Scan for the cell matching the given text and deliver its [x, y] coordinate at center. 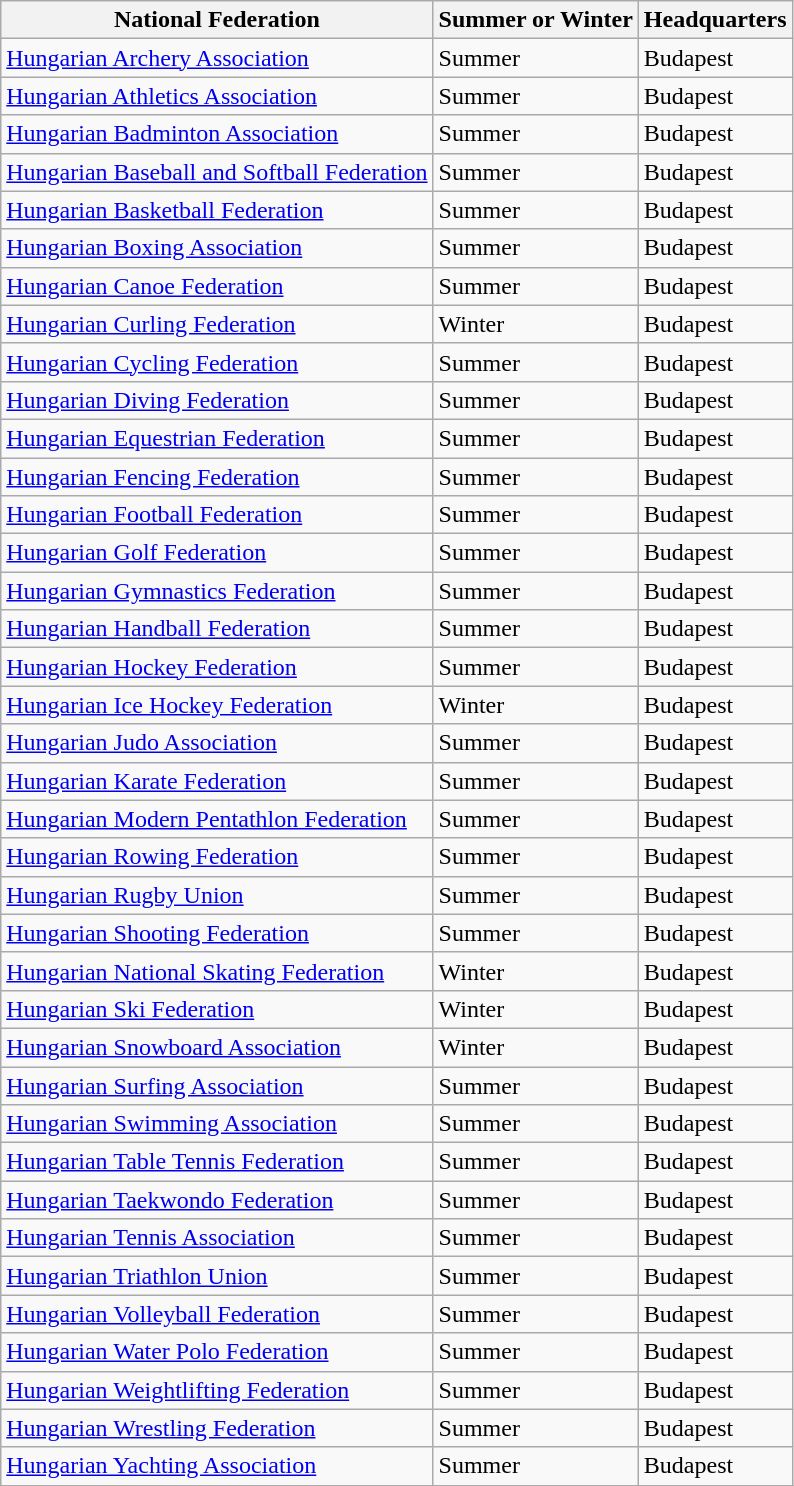
Hungarian Archery Association [217, 58]
Hungarian Shooting Federation [217, 933]
Hungarian Boxing Association [217, 248]
Headquarters [715, 20]
Hungarian Canoe Federation [217, 286]
Hungarian Handball Federation [217, 629]
Hungarian Modern Pentathlon Federation [217, 819]
National Federation [217, 20]
Hungarian Surfing Association [217, 1085]
Hungarian Golf Federation [217, 553]
Hungarian Judo Association [217, 743]
Hungarian Baseball and Softball Federation [217, 172]
Hungarian Ski Federation [217, 1009]
Hungarian Football Federation [217, 515]
Hungarian Weightlifting Federation [217, 1390]
Hungarian Diving Federation [217, 400]
Hungarian Rugby Union [217, 895]
Summer or Winter [536, 20]
Hungarian Rowing Federation [217, 857]
Hungarian Ice Hockey Federation [217, 705]
Hungarian Fencing Federation [217, 477]
Hungarian Cycling Federation [217, 362]
Hungarian Swimming Association [217, 1124]
Hungarian Athletics Association [217, 96]
Hungarian Yachting Association [217, 1466]
Hungarian Tennis Association [217, 1238]
Hungarian Table Tennis Federation [217, 1162]
Hungarian Water Polo Federation [217, 1352]
Hungarian Triathlon Union [217, 1276]
Hungarian Taekwondo Federation [217, 1200]
Hungarian Snowboard Association [217, 1047]
Hungarian Basketball Federation [217, 210]
Hungarian National Skating Federation [217, 971]
Hungarian Curling Federation [217, 324]
Hungarian Wrestling Federation [217, 1428]
Hungarian Gymnastics Federation [217, 591]
Hungarian Equestrian Federation [217, 438]
Hungarian Volleyball Federation [217, 1314]
Hungarian Karate Federation [217, 781]
Hungarian Badminton Association [217, 134]
Hungarian Hockey Federation [217, 667]
